Determine the (x, y) coordinate at the center of the cell enclosing the given text.  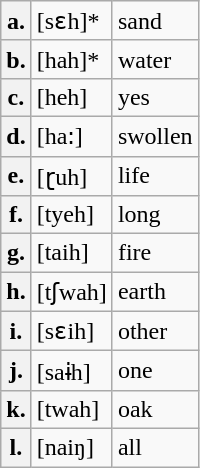
life (155, 176)
[sɛh]* (72, 21)
[saɨh] (72, 371)
e. (16, 176)
other (155, 331)
j. (16, 371)
[hah]* (72, 59)
g. (16, 253)
earth (155, 292)
[taih] (72, 253)
b. (16, 59)
[naiŋ] (72, 447)
h. (16, 292)
[ɽuh] (72, 176)
[twah] (72, 409)
c. (16, 97)
a. (16, 21)
water (155, 59)
[heh] (72, 97)
oak (155, 409)
all (155, 447)
[ha꞉] (72, 136)
f. (16, 215)
d. (16, 136)
long (155, 215)
[tyeh] (72, 215)
i. (16, 331)
swollen (155, 136)
k. (16, 409)
sand (155, 21)
yes (155, 97)
l. (16, 447)
[sɛih] (72, 331)
one (155, 371)
fire (155, 253)
[tʃwah] (72, 292)
